Scan for the cell matching the given text and deliver its (X, Y) coordinate at center. 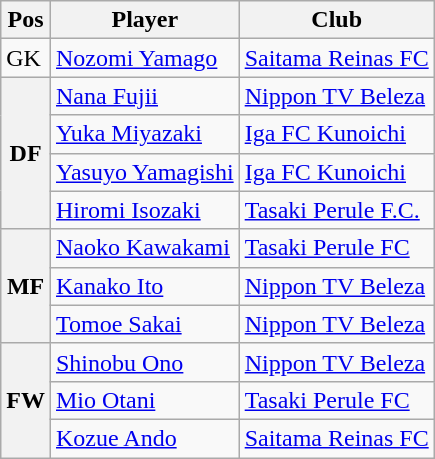
Shinobu Ono (144, 362)
Nana Fujii (144, 96)
Tomoe Sakai (144, 324)
Nozomi Yamago (144, 58)
DF (26, 153)
Kozue Ando (144, 438)
Yuka Miyazaki (144, 134)
Mio Otani (144, 400)
Hiromi Isozaki (144, 210)
Player (144, 20)
Tasaki Perule F.C. (336, 210)
FW (26, 400)
Kanako Ito (144, 286)
GK (26, 58)
Naoko Kawakami (144, 248)
MF (26, 286)
Club (336, 20)
Yasuyo Yamagishi (144, 172)
Pos (26, 20)
